Capture the cell that displays the provided text and extract its (x, y) central coordinate. 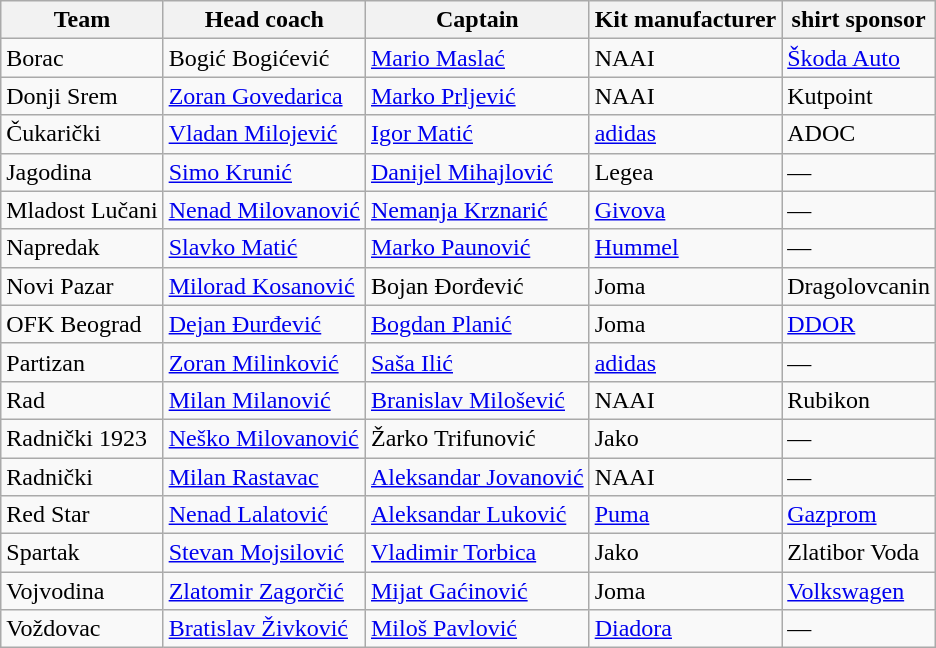
Čukarički (82, 134)
Stevan Mojsilović (264, 553)
Bojan Đorđević (477, 286)
Dejan Đurđević (264, 324)
Borac (82, 58)
Slavko Matić (264, 248)
Vladimir Torbica (477, 553)
Head coach (264, 20)
Voždovac (82, 629)
Žarko Trifunović (477, 438)
ADOC (859, 134)
Nemanja Krznarić (477, 210)
Miloš Pavlović (477, 629)
Partizan (82, 362)
Aleksandar Jovanović (477, 477)
Diadora (686, 629)
Vojvodina (82, 591)
Zoran Govedarica (264, 96)
Givova (686, 210)
Zlatibor Voda (859, 553)
Novi Pazar (82, 286)
Puma (686, 515)
Milorad Kosanović (264, 286)
Igor Matić (477, 134)
Bratislav Živković (264, 629)
Rad (82, 400)
Zlatomir Zagorčić (264, 591)
Bogić Bogićević (264, 58)
Spartak (82, 553)
Radnički 1923 (82, 438)
Simo Krunić (264, 172)
Red Star (82, 515)
Marko Paunović (477, 248)
Donji Srem (82, 96)
Saša Ilić (477, 362)
Dragolovcanin (859, 286)
Rubikon (859, 400)
Volkswagen (859, 591)
OFK Beograd (82, 324)
Neško Milovanović (264, 438)
Škoda Auto (859, 58)
DDOR (859, 324)
shirt sponsor (859, 20)
Marko Prljević (477, 96)
Zoran Milinković (264, 362)
Nenad Milovanović (264, 210)
Jagodina (82, 172)
Mladost Lučani (82, 210)
Captain (477, 20)
Legea (686, 172)
Radnički (82, 477)
Bogdan Planić (477, 324)
Nenad Lalatović (264, 515)
Kutpoint (859, 96)
Danijel Mihajlović (477, 172)
Vladan Milojević (264, 134)
Branislav Milošević (477, 400)
Kit manufacturer (686, 20)
Milan Milanović (264, 400)
Gazprom (859, 515)
Mario Maslać (477, 58)
Aleksandar Luković (477, 515)
Hummel (686, 248)
Milan Rastavac (264, 477)
Napredak (82, 248)
Mijat Gaćinović (477, 591)
Team (82, 20)
